Pinpoint the cell where the given text exists, returning its (x, y) midpoint coordinate. 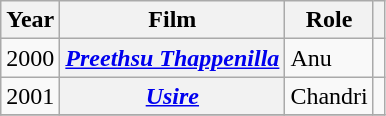
Film (172, 20)
Year (30, 20)
Usire (172, 96)
Role (329, 20)
2000 (30, 58)
Anu (329, 58)
Preethsu Thappenilla (172, 58)
Chandri (329, 96)
2001 (30, 96)
